Capture the cell that displays the provided text and extract its [x, y] central coordinate. 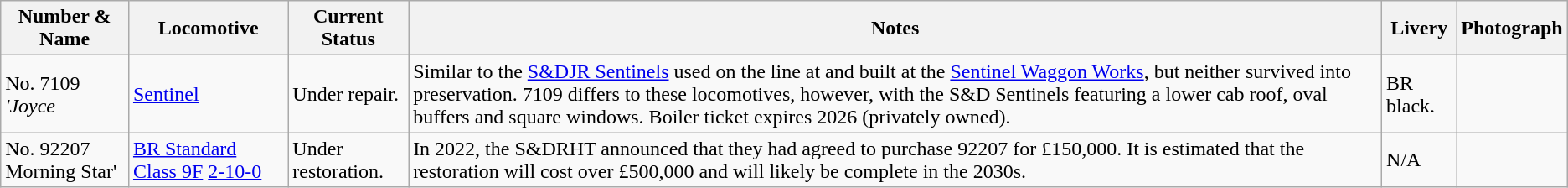
Under restoration. [348, 159]
Livery [1419, 29]
Current Status [348, 29]
Sentinel [208, 94]
N/A [1419, 159]
Number & Name [65, 29]
No. 92207 Morning Star' [65, 159]
Under repair. [348, 94]
BR Standard Class 9F 2-10-0 [208, 159]
Photograph [1512, 29]
Locomotive [208, 29]
Notes [895, 29]
BR black. [1419, 94]
No. 7109 'Joyce [65, 94]
